Search for the cell housing the specified text and yield its (x, y) center coordinate. 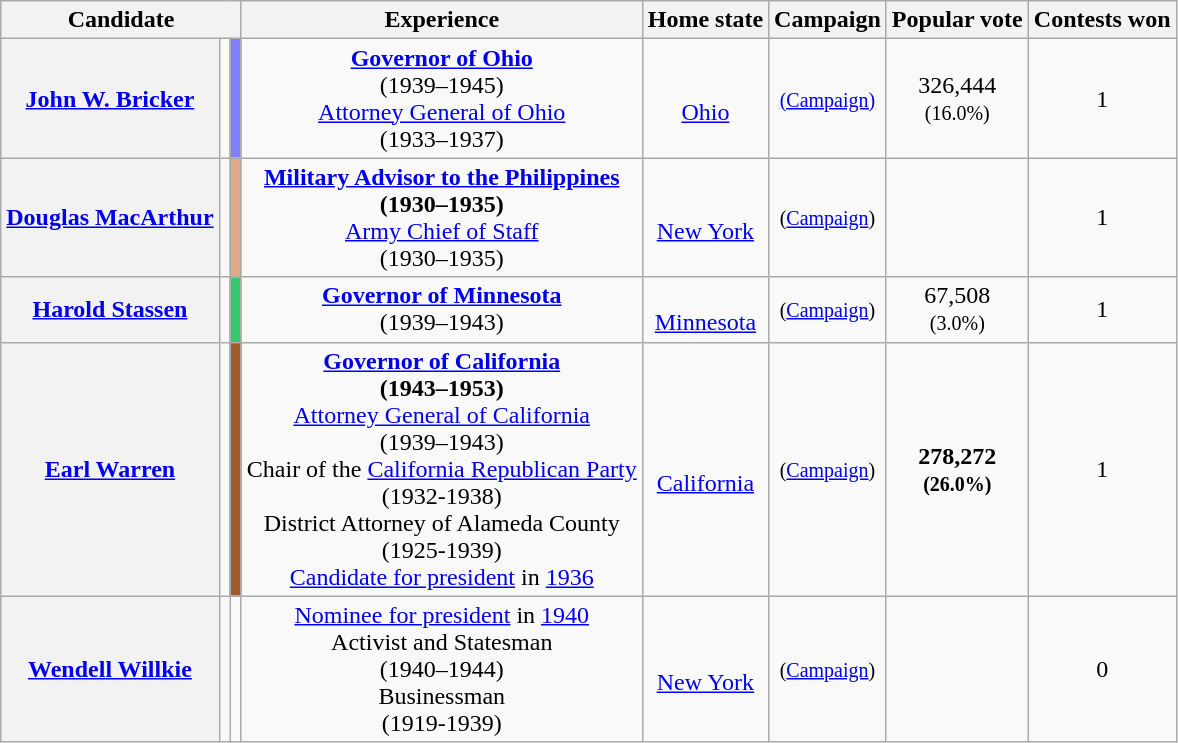
278,272(26.0%) (957, 469)
John W. Bricker (110, 98)
California (705, 469)
Douglas MacArthur (110, 218)
Earl Warren (110, 469)
0 (1102, 669)
Home state (705, 20)
Ohio (705, 98)
326,444(16.0%) (957, 98)
Governor of Minnesota(1939–1943) (442, 310)
Harold Stassen (110, 310)
Campaign (828, 20)
Wendell Willkie (110, 669)
Governor of Ohio(1939–1945)Attorney General of Ohio(1933–1937) (442, 98)
Minnesota (705, 310)
Contests won (1102, 20)
67,508(3.0%) (957, 310)
Popular vote (957, 20)
Military Advisor to the Philippines(1930–1935)Army Chief of Staff(1930–1935) (442, 218)
Experience (442, 20)
Nominee for president in 1940Activist and Statesman(1940–1944)Businessman(1919-1939) (442, 669)
Candidate (122, 20)
